Determine the (X, Y) coordinate at the center of the cell enclosing the given text.  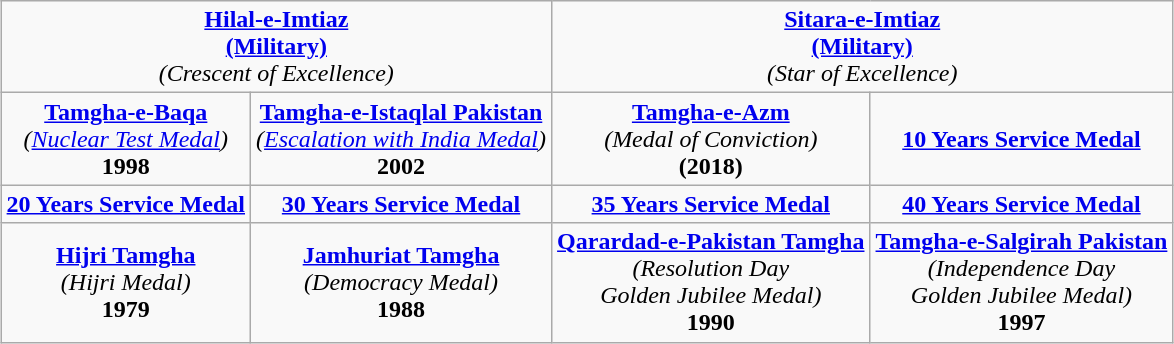
35 Years Service Medal (711, 204)
30 Years Service Medal (402, 204)
Hilal-e-Imtiaz(Military)(Crescent of Excellence) (276, 47)
20 Years Service Medal (126, 204)
Jamhuriat Tamgha(Democracy Medal)1988 (402, 282)
Tamgha-e-Azm(Medal of Conviction)(2018) (711, 139)
10 Years Service Medal (1022, 139)
Tamgha-e-Salgirah Pakistan(Independence DayGolden Jubilee Medal)1997 (1022, 282)
Tamgha-e-Istaqlal Pakistan(Escalation with India Medal)2002 (402, 139)
Hijri Tamgha(Hijri Medal)1979 (126, 282)
40 Years Service Medal (1022, 204)
Tamgha-e-Baqa(Nuclear Test Medal)1998 (126, 139)
Qarardad-e-Pakistan Tamgha(Resolution DayGolden Jubilee Medal)1990 (711, 282)
Sitara-e-Imtiaz(Military)(Star of Excellence) (862, 47)
